Return [X, Y] of the center of cell containing provided text 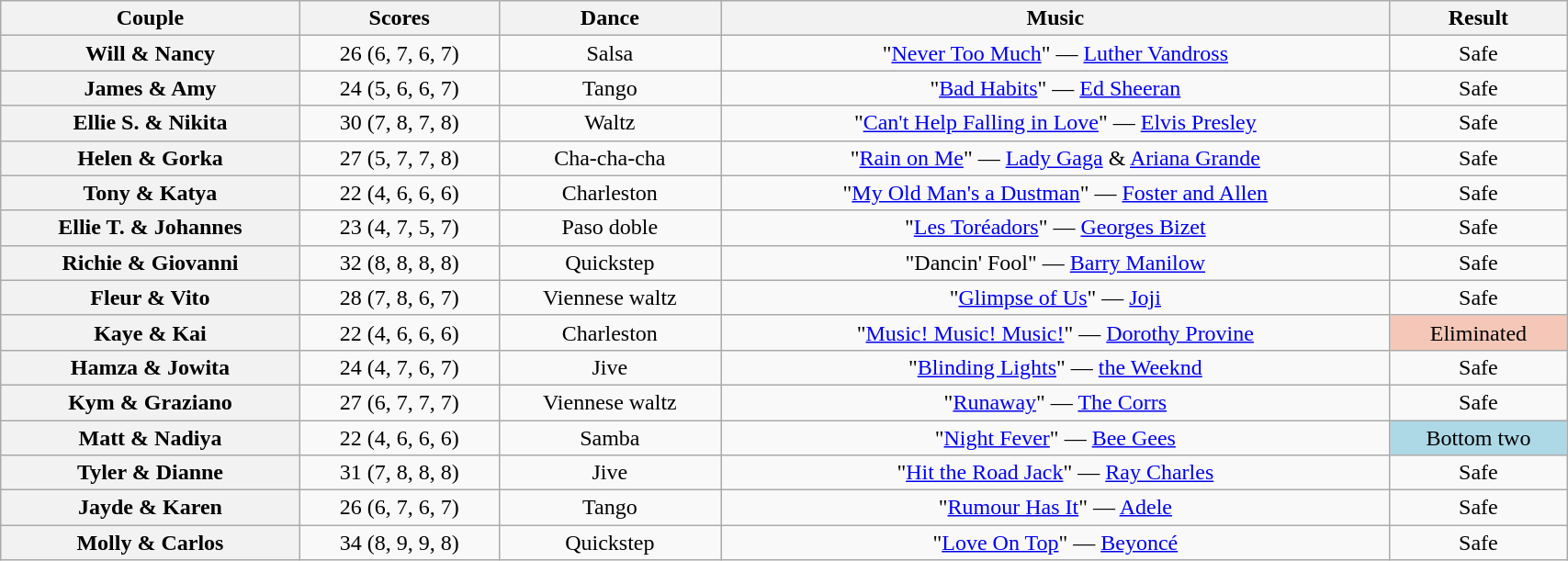
Cha-cha-cha [610, 158]
27 (5, 7, 7, 8) [399, 158]
Jayde & Karen [151, 508]
Scores [399, 18]
"Bad Habits" — Ed Sheeran [1056, 88]
Dance [610, 18]
Result [1478, 18]
27 (6, 7, 7, 7) [399, 402]
"Rain on Me" — Lady Gaga & Ariana Grande [1056, 158]
"Hit the Road Jack" — Ray Charles [1056, 473]
Salsa [610, 53]
"My Old Man's a Dustman" — Foster and Allen [1056, 193]
Samba [610, 438]
Ellie T. & Johannes [151, 228]
James & Amy [151, 88]
"Rumour Has It" — Adele [1056, 508]
Waltz [610, 123]
Kym & Graziano [151, 402]
"Can't Help Falling in Love" — Elvis Presley [1056, 123]
"Glimpse of Us" — Joji [1056, 297]
32 (8, 8, 8, 8) [399, 263]
31 (7, 8, 8, 8) [399, 473]
30 (7, 8, 7, 8) [399, 123]
"Les Toréadors" — Georges Bizet [1056, 228]
Music [1056, 18]
"Love On Top" — Beyoncé [1056, 543]
Ellie S. & Nikita [151, 123]
"Music! Music! Music!" — Dorothy Provine [1056, 332]
28 (7, 8, 6, 7) [399, 297]
Fleur & Vito [151, 297]
24 (5, 6, 6, 7) [399, 88]
Hamza & Jowita [151, 367]
34 (8, 9, 9, 8) [399, 543]
Tony & Katya [151, 193]
"Never Too Much" — Luther Vandross [1056, 53]
Molly & Carlos [151, 543]
Paso doble [610, 228]
Richie & Giovanni [151, 263]
Helen & Gorka [151, 158]
Couple [151, 18]
23 (4, 7, 5, 7) [399, 228]
Tyler & Dianne [151, 473]
"Night Fever" — Bee Gees [1056, 438]
Matt & Nadiya [151, 438]
Eliminated [1478, 332]
"Runaway" — The Corrs [1056, 402]
Will & Nancy [151, 53]
"Dancin' Fool" — Barry Manilow [1056, 263]
"Blinding Lights" — the Weeknd [1056, 367]
Bottom two [1478, 438]
Kaye & Kai [151, 332]
24 (4, 7, 6, 7) [399, 367]
